Search for the cell housing the specified text and yield its (x, y) center coordinate. 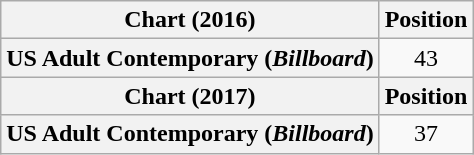
Chart (2016) (190, 20)
43 (426, 58)
Chart (2017) (190, 96)
37 (426, 134)
